Search for the cell housing the specified text and yield its (x, y) center coordinate. 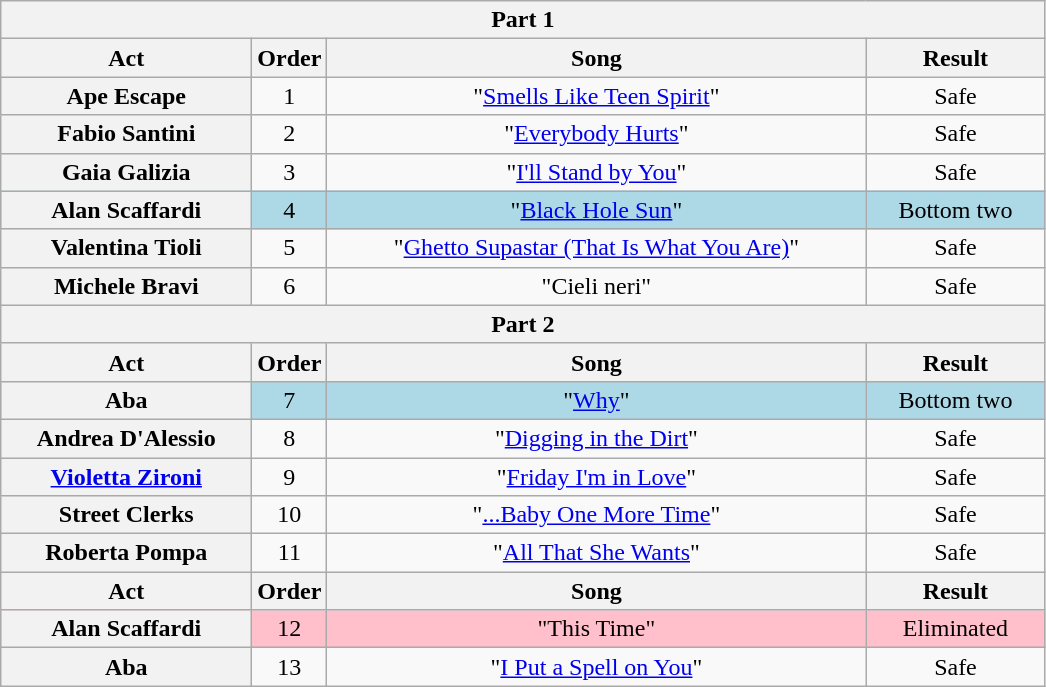
"I'll Stand by You" (596, 172)
Valentina Tioli (126, 248)
8 (290, 438)
10 (290, 515)
12 (290, 629)
"Digging in the Dirt" (596, 438)
Gaia Galizia (126, 172)
13 (290, 667)
Andrea D'Alessio (126, 438)
3 (290, 172)
Part 2 (523, 324)
"...Baby One More Time" (596, 515)
6 (290, 286)
"Everybody Hurts" (596, 134)
"Cieli neri" (596, 286)
Fabio Santini (126, 134)
"All That She Wants" (596, 553)
Violetta Zironi (126, 477)
Part 1 (523, 20)
7 (290, 400)
"Black Hole Sun" (596, 210)
2 (290, 134)
11 (290, 553)
"This Time" (596, 629)
4 (290, 210)
Michele Bravi (126, 286)
Street Clerks (126, 515)
"Friday I'm in Love" (596, 477)
"Smells Like Teen Spirit" (596, 96)
"I Put a Spell on You" (596, 667)
Roberta Pompa (126, 553)
5 (290, 248)
Ape Escape (126, 96)
1 (290, 96)
"Ghetto Supastar (That Is What You Are)" (596, 248)
9 (290, 477)
"Why" (596, 400)
Eliminated (956, 629)
